Return the [X, Y] coordinate for the center point of the cell that contains the specified text.  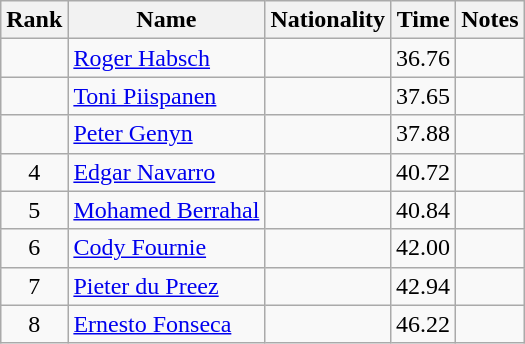
Toni Piispanen [166, 96]
6 [34, 248]
Pieter du Preez [166, 286]
42.94 [424, 286]
Mohamed Berrahal [166, 210]
40.72 [424, 172]
36.76 [424, 58]
Edgar Navarro [166, 172]
37.65 [424, 96]
5 [34, 210]
8 [34, 324]
Time [424, 20]
42.00 [424, 248]
Ernesto Fonseca [166, 324]
Cody Fournie [166, 248]
Peter Genyn [166, 134]
Rank [34, 20]
Notes [490, 20]
Name [166, 20]
40.84 [424, 210]
46.22 [424, 324]
37.88 [424, 134]
Roger Habsch [166, 58]
7 [34, 286]
Nationality [328, 20]
4 [34, 172]
